Identify which cell holds the provided text, then report its (x, y) central coordinate. 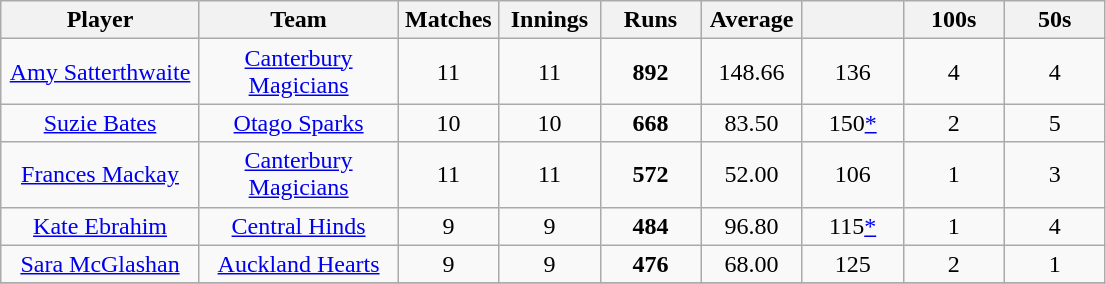
106 (852, 174)
68.00 (752, 264)
83.50 (752, 123)
Auckland Hearts (298, 264)
5 (1054, 123)
Player (100, 20)
668 (650, 123)
484 (650, 226)
Kate Ebrahim (100, 226)
150* (852, 123)
52.00 (752, 174)
Average (752, 20)
136 (852, 72)
Matches (448, 20)
100s (954, 20)
148.66 (752, 72)
Frances Mackay (100, 174)
476 (650, 264)
115* (852, 226)
Team (298, 20)
892 (650, 72)
96.80 (752, 226)
3 (1054, 174)
Otago Sparks (298, 123)
Central Hinds (298, 226)
Runs (650, 20)
Amy Satterthwaite (100, 72)
572 (650, 174)
50s (1054, 20)
Innings (550, 20)
Suzie Bates (100, 123)
Sara McGlashan (100, 264)
125 (852, 264)
